Pinpoint the cell where the given text exists, returning its [X, Y] midpoint coordinate. 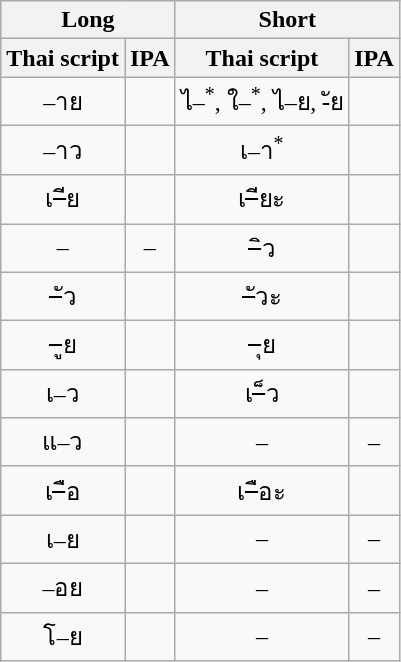
เ–ย [63, 540]
–อย [63, 588]
เ–า* [262, 150]
–ุย [262, 346]
เ–ียะ [262, 200]
–ัว [63, 296]
Long [88, 20]
เ–ือ [63, 490]
แ–ว [63, 442]
–ัวะ [262, 296]
เ–ีย [63, 200]
Short [287, 20]
ไ–*, ใ–*, ไ–ย, -ัย [262, 102]
เ–ือะ [262, 490]
เ–ว [63, 394]
–าย [63, 102]
โ–ย [63, 636]
–าว [63, 150]
–ูย [63, 346]
เ–็ว [262, 394]
–ิว [262, 248]
